Return (X, Y) of the center of cell containing provided text 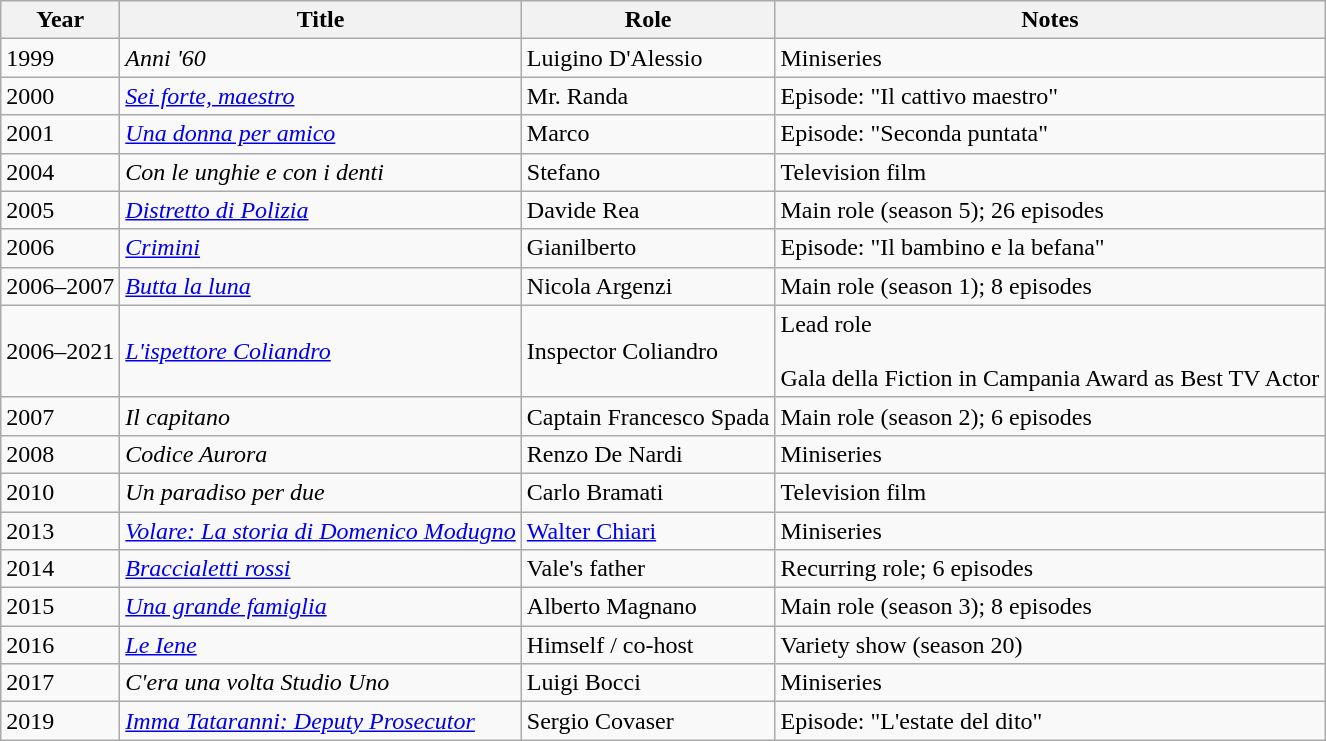
Marco (648, 134)
Alberto Magnano (648, 607)
Una grande famiglia (320, 607)
1999 (60, 58)
Con le unghie e con i denti (320, 172)
Captain Francesco Spada (648, 416)
Main role (season 3); 8 episodes (1050, 607)
Main role (season 5); 26 episodes (1050, 210)
2019 (60, 721)
Himself / co-host (648, 645)
Sei forte, maestro (320, 96)
Sergio Covaser (648, 721)
Codice Aurora (320, 454)
Luigino D'Alessio (648, 58)
Walter Chiari (648, 531)
Inspector Coliandro (648, 351)
Stefano (648, 172)
2000 (60, 96)
2004 (60, 172)
2016 (60, 645)
Mr. Randa (648, 96)
2013 (60, 531)
2006–2007 (60, 286)
Episode: "Il cattivo maestro" (1050, 96)
2006 (60, 248)
Title (320, 20)
Braccialetti rossi (320, 569)
2001 (60, 134)
Davide Rea (648, 210)
2015 (60, 607)
Lead role Gala della Fiction in Campania Award as Best TV Actor (1050, 351)
Episode: "L'estate del dito" (1050, 721)
Nicola Argenzi (648, 286)
2017 (60, 683)
2006–2021 (60, 351)
2007 (60, 416)
Il capitano (320, 416)
Le Iene (320, 645)
L'ispettore Coliandro (320, 351)
Variety show (season 20) (1050, 645)
Renzo De Nardi (648, 454)
Main role (season 1); 8 episodes (1050, 286)
Main role (season 2); 6 episodes (1050, 416)
Carlo Bramati (648, 492)
Year (60, 20)
Imma Tataranni: Deputy Prosecutor (320, 721)
Luigi Bocci (648, 683)
C'era una volta Studio Uno (320, 683)
2010 (60, 492)
Recurring role; 6 episodes (1050, 569)
Crimini (320, 248)
Distretto di Polizia (320, 210)
Anni '60 (320, 58)
Episode: "Il bambino e la befana" (1050, 248)
Gianilberto (648, 248)
Notes (1050, 20)
Vale's father (648, 569)
Volare: La storia di Domenico Modugno (320, 531)
Episode: "Seconda puntata" (1050, 134)
2014 (60, 569)
Un paradiso per due (320, 492)
2008 (60, 454)
Una donna per amico (320, 134)
Butta la luna (320, 286)
2005 (60, 210)
Role (648, 20)
